Identify which cell holds the provided text, then report its (X, Y) central coordinate. 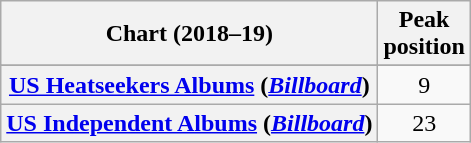
9 (424, 85)
23 (424, 123)
Peak position (424, 34)
Chart (2018–19) (190, 34)
US Heatseekers Albums (Billboard) (190, 85)
US Independent Albums (Billboard) (190, 123)
